Capture the cell that displays the provided text and extract its (x, y) central coordinate. 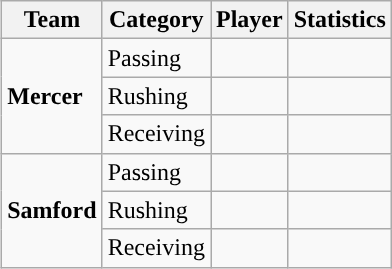
Mercer (52, 96)
Category (156, 20)
Player (249, 20)
Statistics (340, 20)
Team (52, 20)
Samford (52, 210)
